Return [X, Y] of the center of cell containing provided text 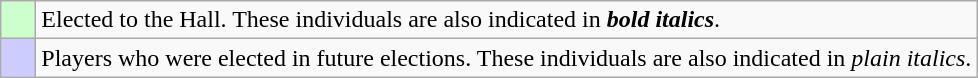
Elected to the Hall. These individuals are also indicated in bold italics. [506, 20]
Players who were elected in future elections. These individuals are also indicated in plain italics. [506, 58]
